Determine the [X, Y] coordinate at the center of the cell enclosing the given text.  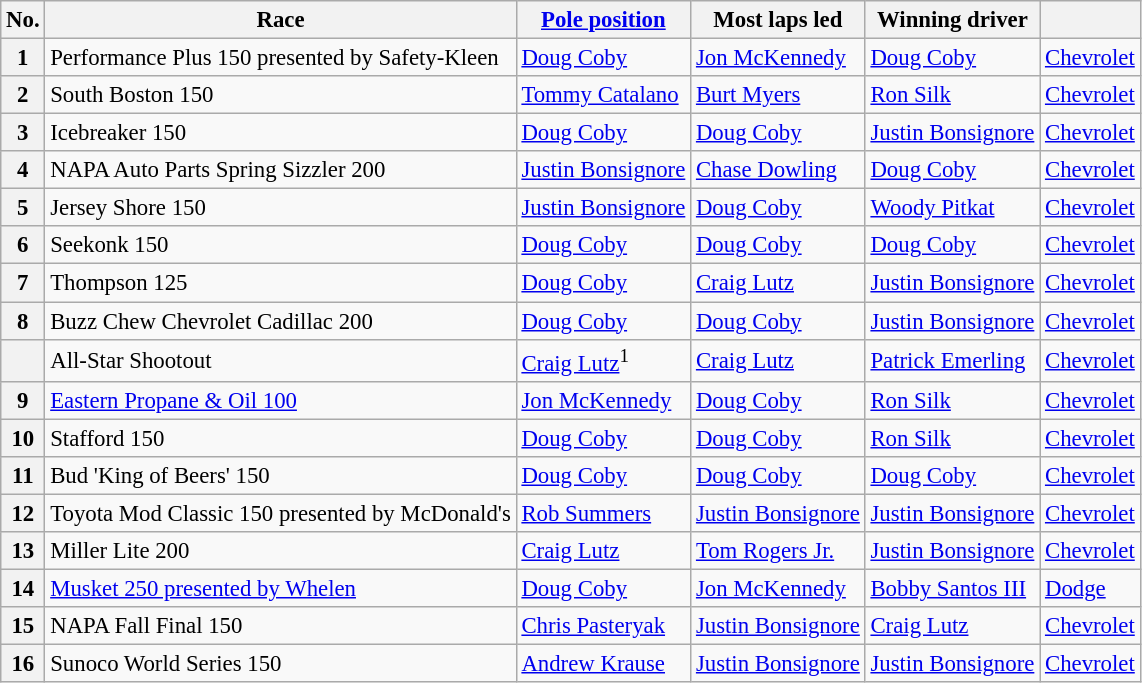
Eastern Propane & Oil 100 [280, 400]
14 [23, 588]
Tom Rogers Jr. [778, 551]
Andrew Krause [604, 664]
8 [23, 321]
Stafford 150 [280, 438]
South Boston 150 [280, 95]
Dodge [1090, 588]
Buzz Chew Chevrolet Cadillac 200 [280, 321]
Burt Myers [778, 95]
11 [23, 476]
1 [23, 58]
Winning driver [952, 20]
All-Star Shootout [280, 360]
Chris Pasteryak [604, 626]
Sunoco World Series 150 [280, 664]
4 [23, 170]
15 [23, 626]
Race [280, 20]
Patrick Emerling [952, 360]
Bobby Santos III [952, 588]
NAPA Fall Final 150 [280, 626]
13 [23, 551]
Woody Pitkat [952, 208]
Musket 250 presented by Whelen [280, 588]
Toyota Mod Classic 150 presented by McDonald's [280, 513]
6 [23, 245]
NAPA Auto Parts Spring Sizzler 200 [280, 170]
5 [23, 208]
10 [23, 438]
12 [23, 513]
Seekonk 150 [280, 245]
Most laps led [778, 20]
Miller Lite 200 [280, 551]
Craig Lutz1 [604, 360]
16 [23, 664]
Jersey Shore 150 [280, 208]
Pole position [604, 20]
Performance Plus 150 presented by Safety-Kleen [280, 58]
3 [23, 133]
Icebreaker 150 [280, 133]
Chase Dowling [778, 170]
Bud 'King of Beers' 150 [280, 476]
Thompson 125 [280, 283]
2 [23, 95]
9 [23, 400]
7 [23, 283]
Tommy Catalano [604, 95]
No. [23, 20]
Rob Summers [604, 513]
